Locate the cell with the specified text and output its (X, Y) center coordinate. 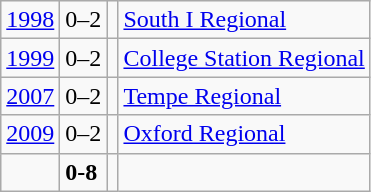
2007 (30, 96)
1999 (30, 58)
2009 (30, 134)
College Station Regional (244, 58)
South I Regional (244, 20)
1998 (30, 20)
Oxford Regional (244, 134)
Tempe Regional (244, 96)
0-8 (84, 172)
